Locate the cell with the specified text and output its [X, Y] center coordinate. 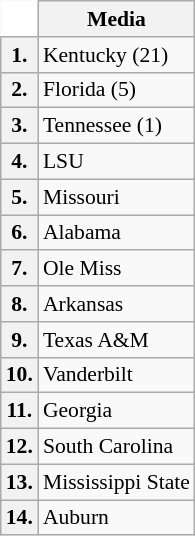
Florida (5) [116, 90]
9. [20, 340]
12. [20, 447]
11. [20, 411]
1. [20, 55]
7. [20, 269]
10. [20, 375]
Vanderbilt [116, 375]
Kentucky (21) [116, 55]
5. [20, 197]
Auburn [116, 518]
Alabama [116, 233]
Georgia [116, 411]
4. [20, 162]
6. [20, 233]
8. [20, 304]
14. [20, 518]
Media [116, 19]
South Carolina [116, 447]
3. [20, 126]
13. [20, 482]
Arkansas [116, 304]
2. [20, 90]
Texas A&M [116, 340]
Ole Miss [116, 269]
Missouri [116, 197]
Tennessee (1) [116, 126]
LSU [116, 162]
Mississippi State [116, 482]
